Detect which cell encompasses the target text, then output its [x, y] center coordinate. 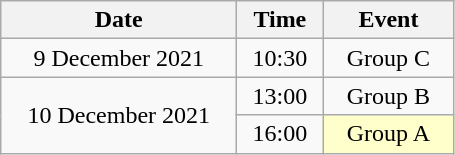
13:00 [280, 96]
Date [119, 20]
Group C [388, 58]
Event [388, 20]
10 December 2021 [119, 115]
10:30 [280, 58]
Time [280, 20]
9 December 2021 [119, 58]
Group B [388, 96]
16:00 [280, 134]
Group A [388, 134]
